Output the (x, y) coordinate of the center of the cell containing the given text.  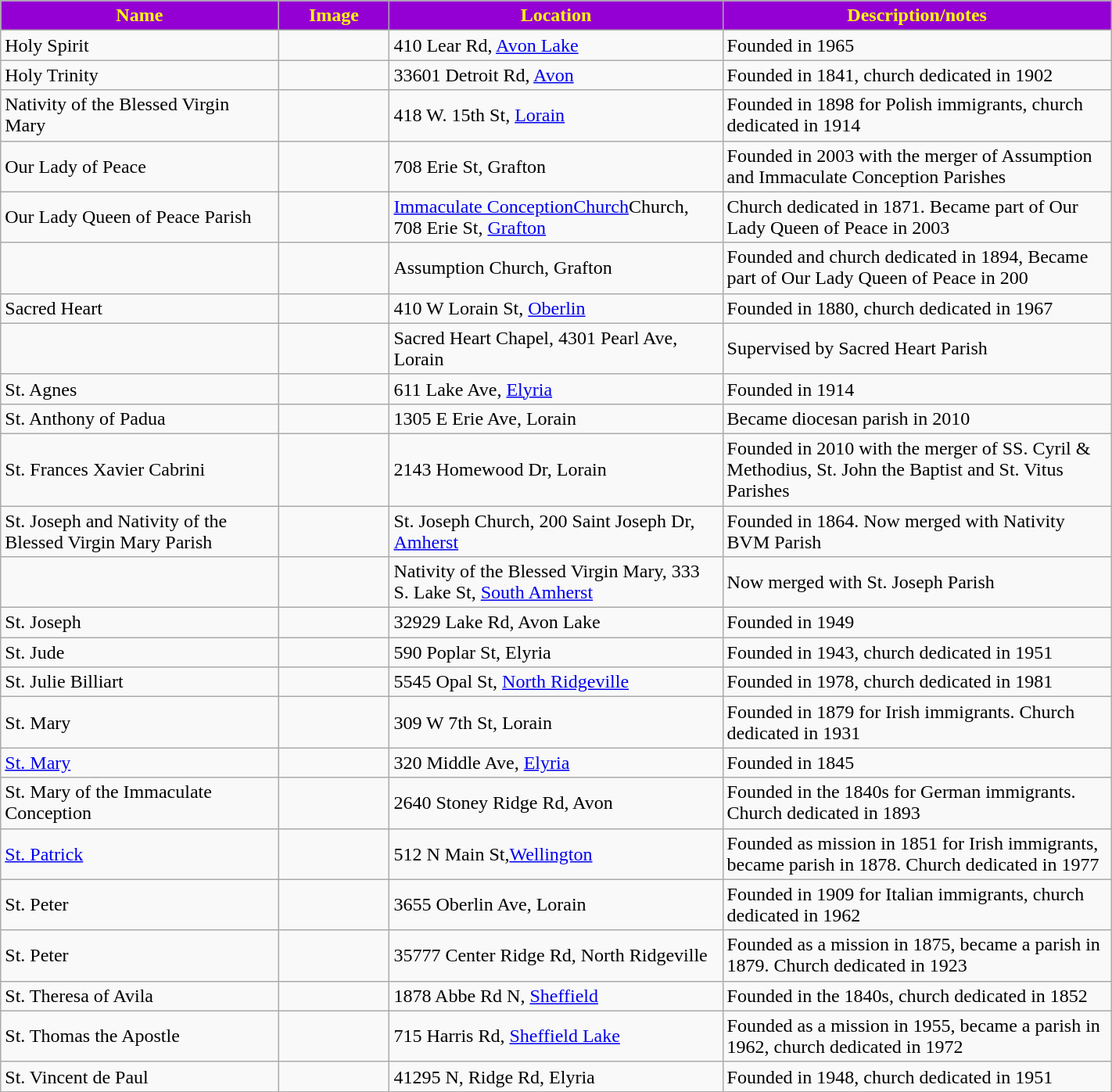
Supervised by Sacred Heart Parish (917, 349)
Founded in 1948, church dedicated in 1951 (917, 1076)
Founded in the 1840s, church dedicated in 1852 (917, 996)
Now merged with St. Joseph Parish (917, 582)
512 N Main St,Wellington (556, 854)
Founded in 1898 for Polish immigrants, church dedicated in 1914 (917, 116)
St. Joseph Church, 200 Saint Joseph Dr, Amherst (556, 530)
32929 Lake Rd, Avon Lake (556, 623)
Sacred Heart (139, 308)
St. Jude (139, 652)
St. Patrick (139, 854)
St. Theresa of Avila (139, 996)
Founded and church dedicated in 1894, Became part of Our Lady Queen of Peace in 200 (917, 268)
5545 Opal St, North Ridgeville (556, 682)
Holy Trinity (139, 75)
320 Middle Ave, Elyria (556, 763)
St. Joseph (139, 623)
309 W 7th St, Lorain (556, 723)
St. Joseph and Nativity of the Blessed Virgin Mary Parish (139, 530)
1305 E Erie Ave, Lorain (556, 418)
3655 Oberlin Ave, Lorain (556, 904)
Assumption Church, Grafton (556, 268)
St. Julie Billiart (139, 682)
Founded in 2010 with the merger of SS. Cyril & Methodius, St. John the Baptist and St. Vitus Parishes (917, 469)
Name (139, 16)
611 Lake Ave, Elyria (556, 389)
Sacred Heart Chapel, 4301 Pearl Ave, Lorain (556, 349)
Became diocesan parish in 2010 (917, 418)
Founded in 1841, church dedicated in 1902 (917, 75)
2640 Stoney Ridge Rd, Avon (556, 803)
Founded in 1864. Now merged with Nativity BVM Parish (917, 530)
35777 Center Ridge Rd, North Ridgeville (556, 956)
Founded in 1880, church dedicated in 1967 (917, 308)
Founded in 1943, church dedicated in 1951 (917, 652)
Immaculate ConceptionChurchChurch, 708 Erie St, Grafton (556, 217)
Nativity of the Blessed Virgin Mary, 333 S. Lake St, South Amherst (556, 582)
410 Lear Rd, Avon Lake (556, 45)
Holy Spirit (139, 45)
Founded in 2003 with the merger of Assumption and Immaculate Conception Parishes (917, 166)
590 Poplar St, Elyria (556, 652)
Founded in 1909 for Italian immigrants, church dedicated in 1962 (917, 904)
Location (556, 16)
Image (334, 16)
708 Erie St, Grafton (556, 166)
Founded as a mission in 1955, became a parish in 1962, church dedicated in 1972 (917, 1036)
715 Harris Rd, Sheffield Lake (556, 1036)
Nativity of the Blessed Virgin Mary (139, 116)
Our Lady of Peace (139, 166)
St. Agnes (139, 389)
33601 Detroit Rd, Avon (556, 75)
Church dedicated in 1871. Became part of Our Lady Queen of Peace in 2003 (917, 217)
Founded in 1965 (917, 45)
418 W. 15th St, Lorain (556, 116)
Founded in 1879 for Irish immigrants. Church dedicated in 1931 (917, 723)
Founded in 1845 (917, 763)
Our Lady Queen of Peace Parish (139, 217)
Founded in the 1840s for German immigrants. Church dedicated in 1893 (917, 803)
410 W Lorain St, Oberlin (556, 308)
Description/notes (917, 16)
2143 Homewood Dr, Lorain (556, 469)
Founded in 1949 (917, 623)
St. Frances Xavier Cabrini (139, 469)
Founded as a mission in 1875, became a parish in 1879. Church dedicated in 1923 (917, 956)
Founded in 1978, church dedicated in 1981 (917, 682)
St. Vincent de Paul (139, 1076)
Founded in 1914 (917, 389)
St. Anthony of Padua (139, 418)
41295 N, Ridge Rd, Elyria (556, 1076)
1878 Abbe Rd N, Sheffield (556, 996)
St. Mary of the Immaculate Conception (139, 803)
St. Thomas the Apostle (139, 1036)
Founded as mission in 1851 for Irish immigrants, became parish in 1878. Church dedicated in 1977 (917, 854)
